Return the [X, Y] coordinate for the center point of the cell that contains the specified text.  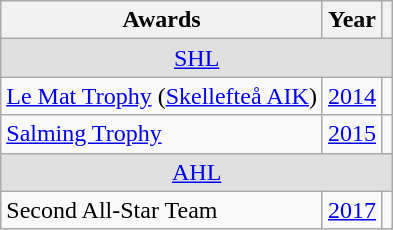
Second All-Star Team [162, 210]
AHL [197, 172]
Year [352, 20]
Salming Trophy [162, 134]
2017 [352, 210]
SHL [197, 58]
Awards [162, 20]
2015 [352, 134]
Le Mat Trophy (Skellefteå AIK) [162, 96]
2014 [352, 96]
